Provide the [x, y] coordinate of the cell's center where the given text is located.  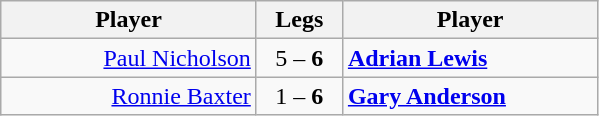
5 – 6 [299, 58]
Adrian Lewis [470, 58]
1 – 6 [299, 96]
Ronnie Baxter [129, 96]
Paul Nicholson [129, 58]
Gary Anderson [470, 96]
Legs [299, 20]
